Return (X, Y) of the center of cell containing provided text 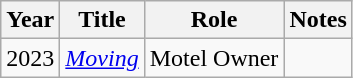
2023 (30, 58)
Notes (318, 20)
Moving (102, 58)
Title (102, 20)
Motel Owner (214, 58)
Year (30, 20)
Role (214, 20)
